Return the (X, Y) coordinate for the center point of the cell that contains the specified text.  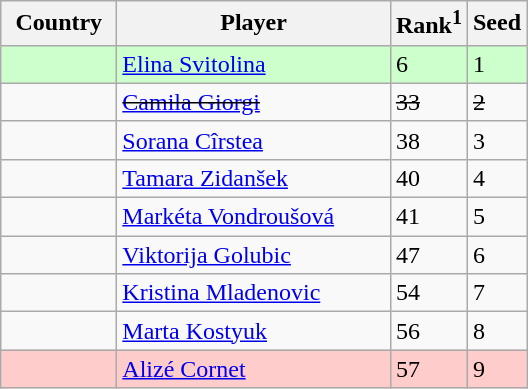
Player (254, 24)
54 (428, 293)
Country (59, 24)
56 (428, 331)
40 (428, 178)
7 (496, 293)
47 (428, 255)
Seed (496, 24)
Markéta Vondroušová (254, 217)
Kristina Mladenovic (254, 293)
2 (496, 102)
9 (496, 369)
38 (428, 140)
Camila Giorgi (254, 102)
8 (496, 331)
Alizé Cornet (254, 369)
33 (428, 102)
4 (496, 178)
Sorana Cîrstea (254, 140)
57 (428, 369)
Elina Svitolina (254, 64)
Marta Kostyuk (254, 331)
41 (428, 217)
3 (496, 140)
1 (496, 64)
5 (496, 217)
Tamara Zidanšek (254, 178)
Rank1 (428, 24)
Viktorija Golubic (254, 255)
